Return the (X, Y) coordinate for the center point of the cell that contains the specified text.  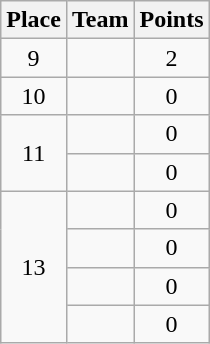
Place (34, 20)
Points (172, 20)
9 (34, 58)
10 (34, 96)
2 (172, 58)
11 (34, 153)
13 (34, 267)
Team (100, 20)
